Pinpoint the cell where the given text exists, returning its (X, Y) midpoint coordinate. 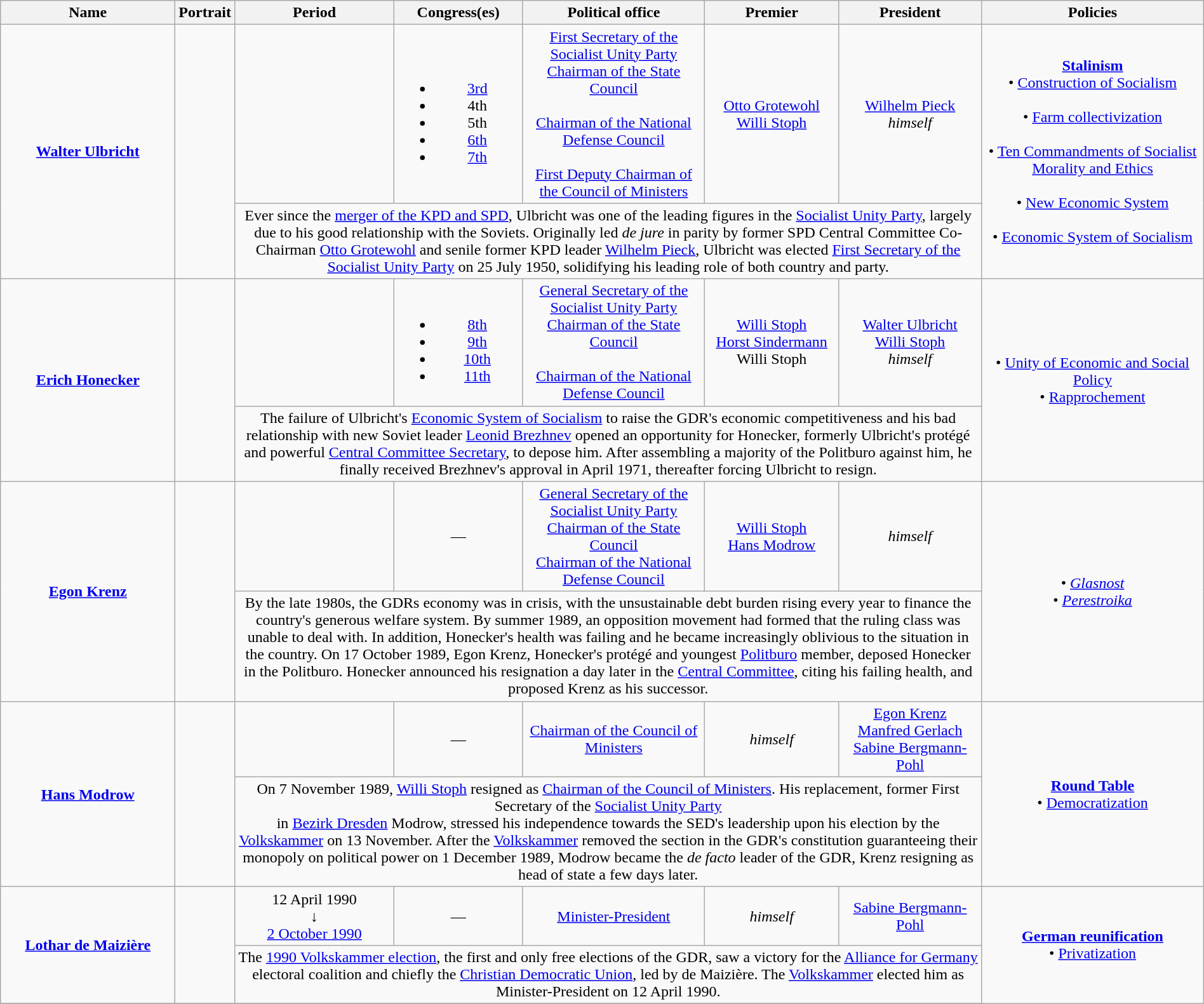
Hans Modrow (88, 794)
Otto GrotewohlWilli Stoph (772, 114)
• Unity of Economic and Social Policy • Rapprochement (1092, 380)
Sabine Bergmann-Pohl (909, 916)
• Glasnost • Perestroika (1092, 591)
12 April 1990↓2 October 1990 (314, 916)
Minister-President (613, 916)
Policies (1092, 13)
Lothar de Maizière (88, 945)
President (909, 13)
Chairman of the Council of Ministers (613, 739)
Name (88, 13)
Period (314, 13)
German reunification• Privatization (1092, 945)
Congress(es) (458, 13)
Political office (613, 13)
Willi StophHans Modrow (772, 536)
8th9th10th11th (458, 342)
Round Table• Democratization (1092, 794)
Egon KrenzManfred GerlachSabine Bergmann-Pohl (909, 739)
Portrait (205, 13)
Egon Krenz (88, 591)
Walter Ulbricht (88, 152)
3rd4th5th6th7th (458, 114)
Walter UlbrichtWilli Stophhimself (909, 342)
Willi StophHorst SindermannWilli Stoph (772, 342)
Wilhelm Pieckhimself (909, 114)
Premier (772, 13)
Erich Honecker (88, 380)
